Provide the [x, y] coordinate of the cell's center where the given text is located.  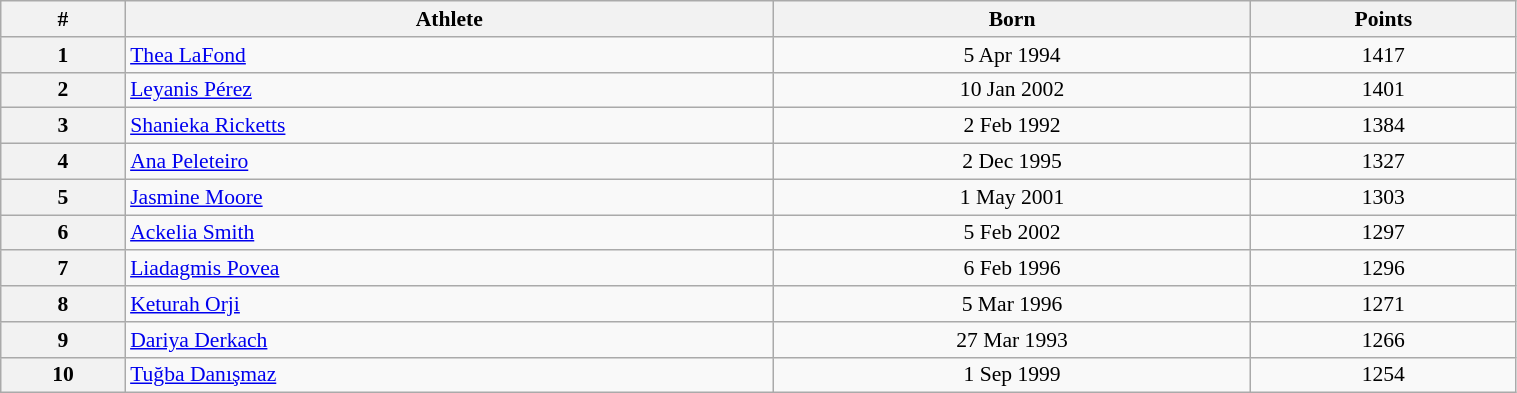
1266 [1384, 340]
2 Dec 1995 [1012, 162]
1297 [1384, 233]
Leyanis Pérez [449, 90]
Tuğba Danışmaz [449, 375]
8 [63, 304]
Liadagmis Povea [449, 269]
Ackelia Smith [449, 233]
3 [63, 126]
2 [63, 90]
4 [63, 162]
1417 [1384, 55]
7 [63, 269]
1303 [1384, 197]
5 Apr 1994 [1012, 55]
5 Feb 2002 [1012, 233]
1 May 2001 [1012, 197]
1271 [1384, 304]
6 Feb 1996 [1012, 269]
1296 [1384, 269]
6 [63, 233]
1 [63, 55]
Dariya Derkach [449, 340]
Jasmine Moore [449, 197]
Thea LaFond [449, 55]
10 Jan 2002 [1012, 90]
1327 [1384, 162]
2 Feb 1992 [1012, 126]
Born [1012, 19]
1401 [1384, 90]
5 Mar 1996 [1012, 304]
1 Sep 1999 [1012, 375]
Shanieka Ricketts [449, 126]
10 [63, 375]
Points [1384, 19]
# [63, 19]
1384 [1384, 126]
1254 [1384, 375]
Ana Peleteiro [449, 162]
Athlete [449, 19]
Keturah Orji [449, 304]
5 [63, 197]
9 [63, 340]
27 Mar 1993 [1012, 340]
